Identify which cell holds the provided text, then report its [X, Y] central coordinate. 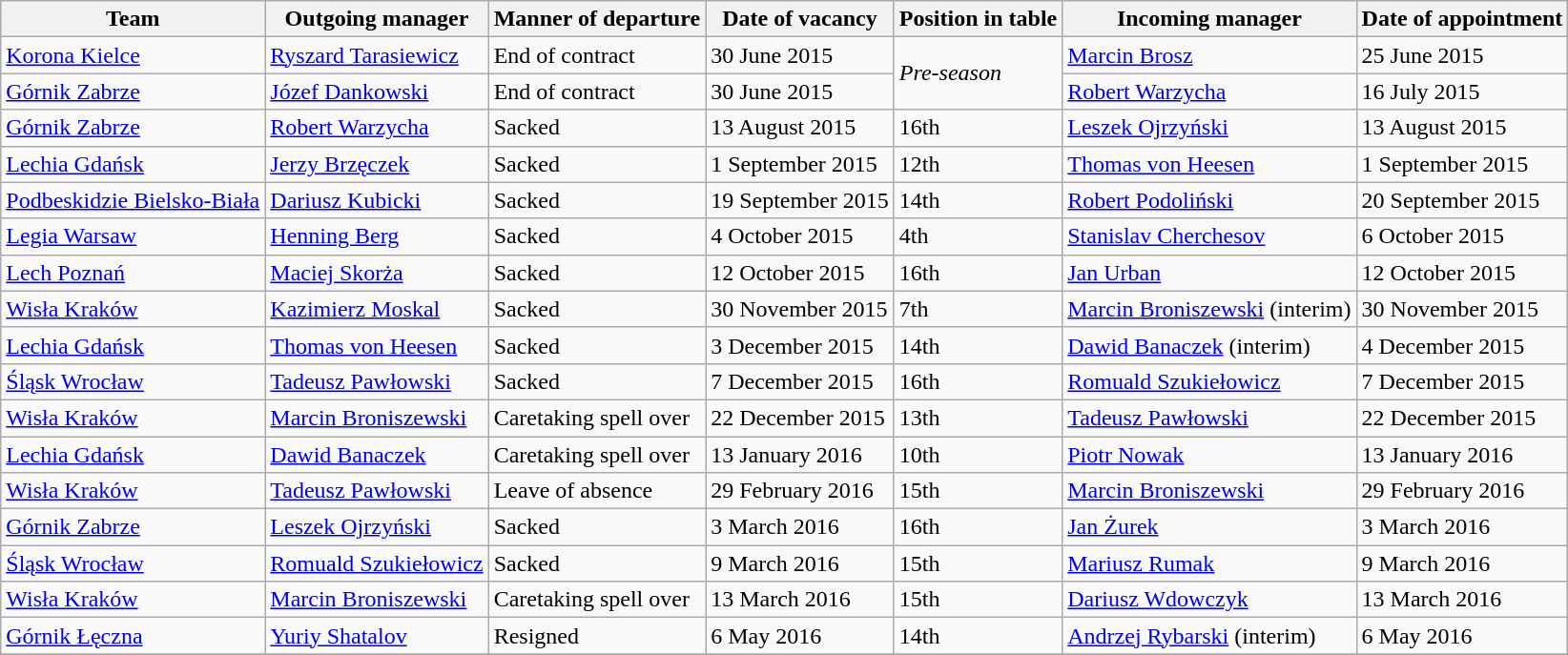
Andrzej Rybarski (interim) [1209, 636]
3 December 2015 [800, 345]
Incoming manager [1209, 19]
Mariusz Rumak [1209, 563]
6 October 2015 [1462, 236]
Stanislav Cherchesov [1209, 236]
Date of vacancy [800, 19]
Dariusz Kubicki [377, 200]
Team [134, 19]
20 September 2015 [1462, 200]
Jan Żurek [1209, 527]
13th [978, 418]
4 December 2015 [1462, 345]
Date of appointment [1462, 19]
19 September 2015 [800, 200]
Ryszard Tarasiewicz [377, 55]
Henning Berg [377, 236]
Maciej Skorża [377, 273]
Dawid Banaczek [377, 455]
Resigned [597, 636]
Yuriy Shatalov [377, 636]
Piotr Nowak [1209, 455]
25 June 2015 [1462, 55]
4 October 2015 [800, 236]
Outgoing manager [377, 19]
Marcin Broniszewski (interim) [1209, 309]
4th [978, 236]
Legia Warsaw [134, 236]
Robert Podoliński [1209, 200]
Dawid Banaczek (interim) [1209, 345]
Pre-season [978, 73]
Kazimierz Moskal [377, 309]
Górnik Łęczna [134, 636]
Lech Poznań [134, 273]
Manner of departure [597, 19]
10th [978, 455]
Position in table [978, 19]
Jan Urban [1209, 273]
12th [978, 164]
Dariusz Wdowczyk [1209, 600]
Leave of absence [597, 491]
Józef Dankowski [377, 92]
Jerzy Brzęczek [377, 164]
7th [978, 309]
16 July 2015 [1462, 92]
Korona Kielce [134, 55]
Podbeskidzie Bielsko-Biała [134, 200]
Marcin Brosz [1209, 55]
